Scan for the cell matching the given text and deliver its [x, y] coordinate at center. 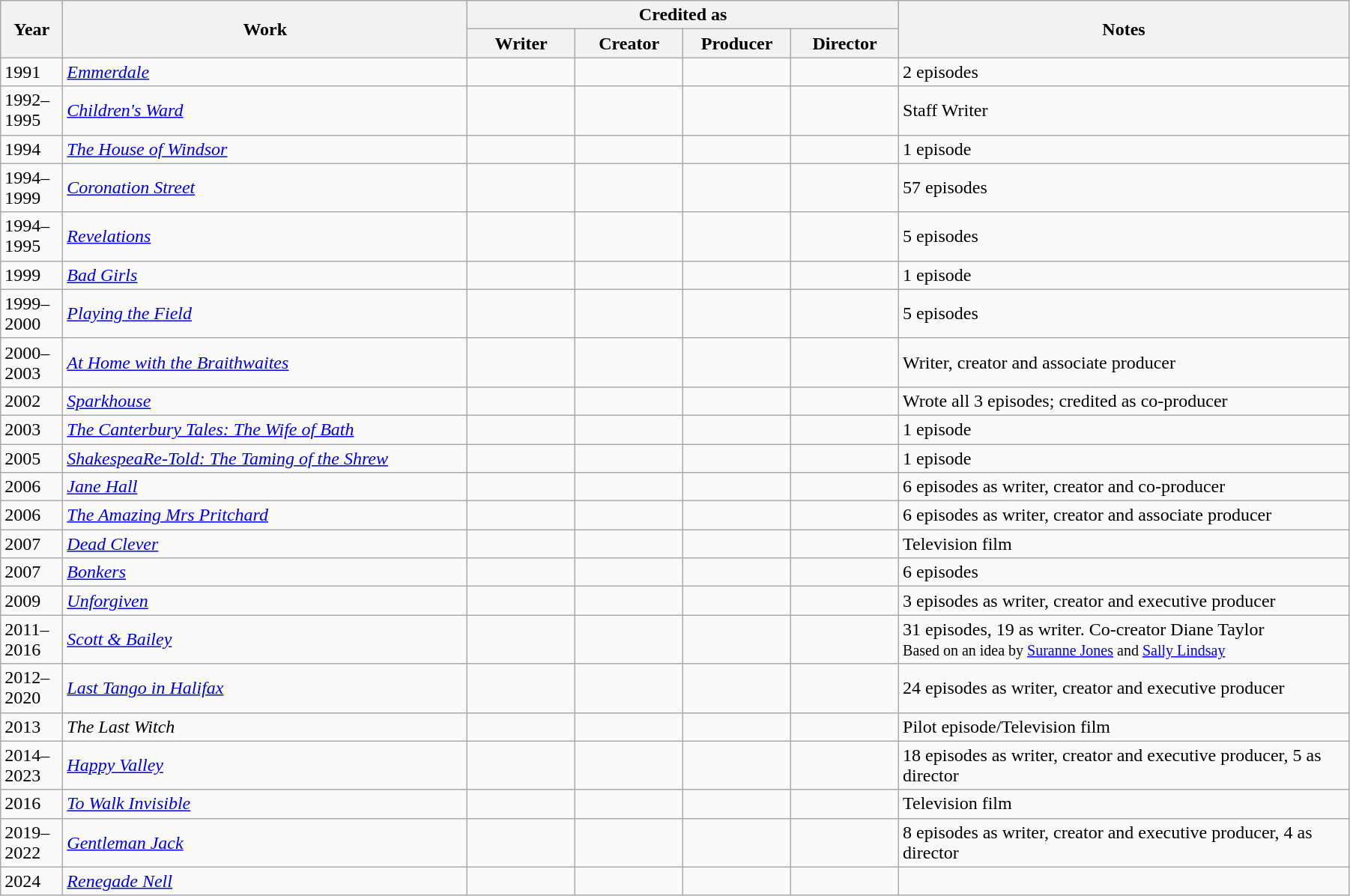
Happy Valley [265, 766]
Jane Hall [265, 487]
2013 [31, 727]
24 episodes as writer, creator and executive producer [1124, 688]
2012–2020 [31, 688]
Director [845, 43]
Notes [1124, 29]
18 episodes as writer, creator and executive producer, 5 as director [1124, 766]
Creator [629, 43]
2024 [31, 881]
1994 [31, 149]
31 episodes, 19 as writer. Co-creator Diane TaylorBased on an idea by Suranne Jones and Sally Lindsay [1124, 640]
3 episodes as writer, creator and executive producer [1124, 601]
ShakespeaRe-Told: The Taming of the Shrew [265, 458]
Emmerdale [265, 72]
Sparkhouse [265, 401]
2000–2003 [31, 363]
Renegade Nell [265, 881]
Scott & Bailey [265, 640]
2011–2016 [31, 640]
2014–2023 [31, 766]
To Walk Invisible [265, 804]
8 episodes as writer, creator and executive producer, 4 as director [1124, 842]
Playing the Field [265, 313]
1994–1995 [31, 237]
Unforgiven [265, 601]
Staff Writer [1124, 111]
2002 [31, 401]
2005 [31, 458]
Children's Ward [265, 111]
The House of Windsor [265, 149]
6 episodes as writer, creator and associate producer [1124, 515]
6 episodes as writer, creator and co-producer [1124, 487]
1991 [31, 72]
Writer [521, 43]
The Last Witch [265, 727]
2009 [31, 601]
Bonkers [265, 572]
2003 [31, 429]
Producer [737, 43]
Year [31, 29]
Writer, creator and associate producer [1124, 363]
Bad Girls [265, 275]
2019–2022 [31, 842]
Pilot episode/Television film [1124, 727]
1999–2000 [31, 313]
Coronation Street [265, 187]
The Canterbury Tales: The Wife of Bath [265, 429]
Gentleman Jack [265, 842]
6 episodes [1124, 572]
1992–1995 [31, 111]
Dead Clever [265, 544]
The Amazing Mrs Pritchard [265, 515]
1994–1999 [31, 187]
57 episodes [1124, 187]
At Home with the Braithwaites [265, 363]
2016 [31, 804]
2 episodes [1124, 72]
Wrote all 3 episodes; credited as co-producer [1124, 401]
Revelations [265, 237]
Last Tango in Halifax [265, 688]
Credited as [683, 15]
1999 [31, 275]
Work [265, 29]
